Output the [X, Y] coordinate of the center of the cell containing the given text.  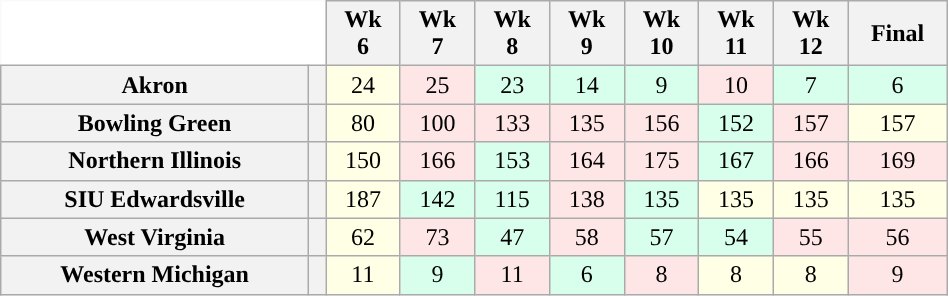
138 [586, 199]
133 [512, 123]
167 [736, 161]
164 [586, 161]
47 [512, 237]
West Virginia [155, 237]
57 [662, 237]
100 [438, 123]
7 [810, 85]
Wk7 [438, 34]
Wk8 [512, 34]
Wk10 [662, 34]
169 [898, 161]
55 [810, 237]
14 [586, 85]
10 [736, 85]
115 [512, 199]
Akron [155, 85]
Wk6 [364, 34]
142 [438, 199]
25 [438, 85]
Western Michigan [155, 275]
152 [736, 123]
58 [586, 237]
Wk11 [736, 34]
54 [736, 237]
150 [364, 161]
Wk12 [810, 34]
SIU Edwardsville [155, 199]
Wk9 [586, 34]
187 [364, 199]
153 [512, 161]
Northern Illinois [155, 161]
23 [512, 85]
56 [898, 237]
Final [898, 34]
80 [364, 123]
62 [364, 237]
24 [364, 85]
Bowling Green [155, 123]
73 [438, 237]
175 [662, 161]
156 [662, 123]
